Find where the given text appears and provide that cell's center as [X, Y] coordinate. 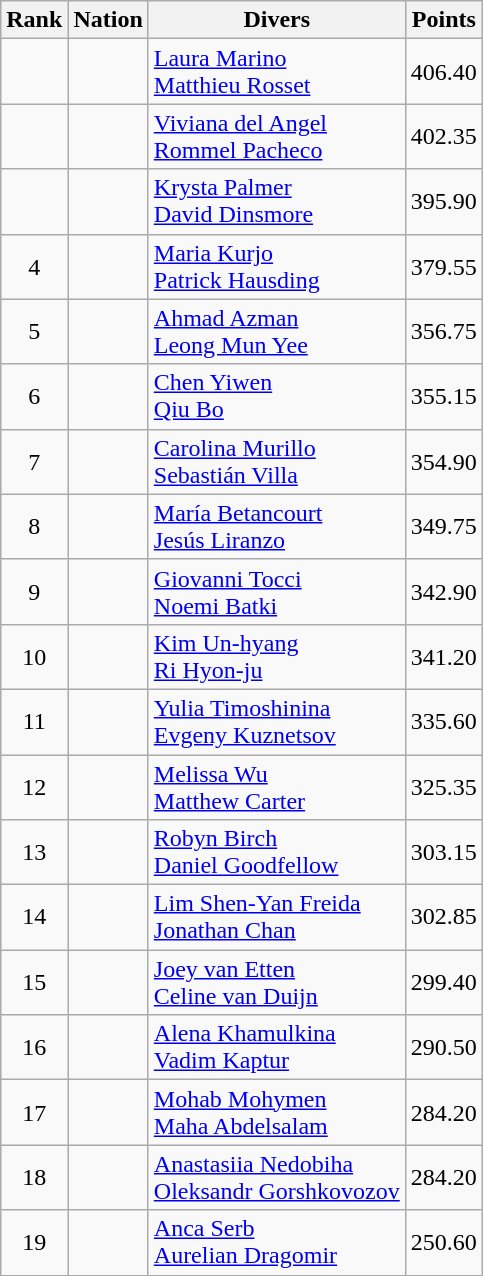
302.85 [444, 918]
250.60 [444, 1242]
18 [34, 1178]
Krysta PalmerDavid Dinsmore [276, 202]
Divers [276, 20]
349.75 [444, 526]
12 [34, 786]
Lim Shen-Yan FreidaJonathan Chan [276, 918]
11 [34, 722]
354.90 [444, 462]
Viviana del AngelRommel Pacheco [276, 136]
15 [34, 982]
7 [34, 462]
395.90 [444, 202]
290.50 [444, 1048]
Melissa WuMatthew Carter [276, 786]
Yulia TimoshininaEvgeny Kuznetsov [276, 722]
6 [34, 396]
9 [34, 592]
Nation [108, 20]
303.15 [444, 852]
Alena KhamulkinaVadim Kaptur [276, 1048]
Mohab MohymenMaha Abdelsalam [276, 1112]
Anastasiia NedobihaOleksandr Gorshkovozov [276, 1178]
Chen YiwenQiu Bo [276, 396]
19 [34, 1242]
16 [34, 1048]
14 [34, 918]
402.35 [444, 136]
4 [34, 266]
Carolina MurilloSebastián Villa [276, 462]
Anca SerbAurelian Dragomir [276, 1242]
Laura MarinoMatthieu Rosset [276, 72]
Robyn BirchDaniel Goodfellow [276, 852]
299.40 [444, 982]
Joey van EttenCeline van Duijn [276, 982]
341.20 [444, 656]
356.75 [444, 332]
325.35 [444, 786]
Points [444, 20]
Ahmad AzmanLeong Mun Yee [276, 332]
406.40 [444, 72]
Maria KurjoPatrick Hausding [276, 266]
8 [34, 526]
10 [34, 656]
Rank [34, 20]
Giovanni TocciNoemi Batki [276, 592]
17 [34, 1112]
María BetancourtJesús Liranzo [276, 526]
5 [34, 332]
342.90 [444, 592]
13 [34, 852]
379.55 [444, 266]
335.60 [444, 722]
355.15 [444, 396]
Kim Un-hyangRi Hyon-ju [276, 656]
